Detect which cell encompasses the target text, then output its [x, y] center coordinate. 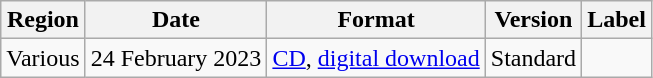
Standard [533, 58]
Various [43, 58]
Format [376, 20]
Version [533, 20]
Region [43, 20]
CD, digital download [376, 58]
Date [176, 20]
24 February 2023 [176, 58]
Label [617, 20]
